Provide the (x, y) coordinate of the cell's center where the given text is located.  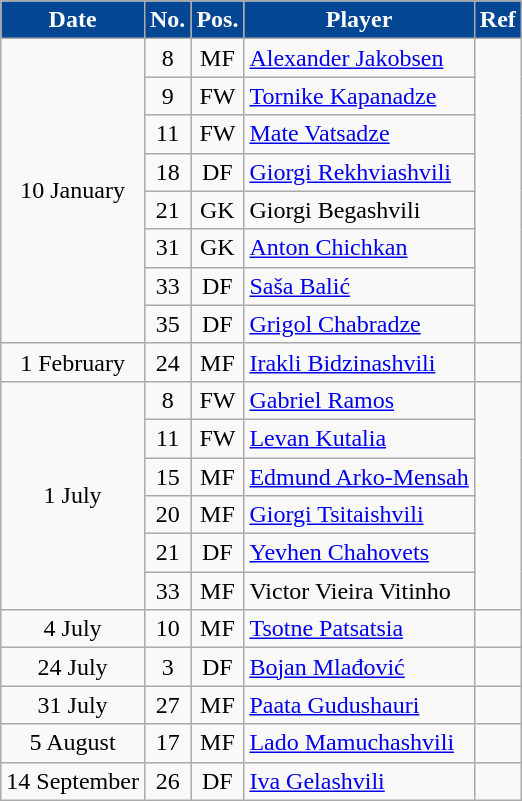
1 February (73, 362)
15 (167, 477)
Iva Gelashvili (359, 781)
Bojan Mlađović (359, 667)
Giorgi Tsitaishvili (359, 515)
Giorgi Rekhviashvili (359, 172)
Player (359, 20)
5 August (73, 743)
Levan Kutalia (359, 438)
27 (167, 705)
Anton Chichkan (359, 248)
Tornike Kapanadze (359, 96)
3 (167, 667)
20 (167, 515)
26 (167, 781)
Mate Vatsadze (359, 134)
Giorgi Begashvili (359, 210)
Grigol Chabradze (359, 324)
24 July (73, 667)
Edmund Arko-Mensah (359, 477)
Tsotne Patsatsia (359, 629)
Irakli Bidzinashvili (359, 362)
35 (167, 324)
14 September (73, 781)
10 January (73, 191)
10 (167, 629)
No. (167, 20)
Lado Mamuchashvili (359, 743)
1 July (73, 495)
Alexander Jakobsen (359, 58)
31 July (73, 705)
31 (167, 248)
Gabriel Ramos (359, 400)
17 (167, 743)
Date (73, 20)
Ref (498, 20)
Saša Balić (359, 286)
9 (167, 96)
Pos. (218, 20)
Victor Vieira Vitinho (359, 591)
4 July (73, 629)
24 (167, 362)
Paata Gudushauri (359, 705)
Yevhen Chahovets (359, 553)
18 (167, 172)
